Pinpoint the cell where the given text exists, returning its (x, y) midpoint coordinate. 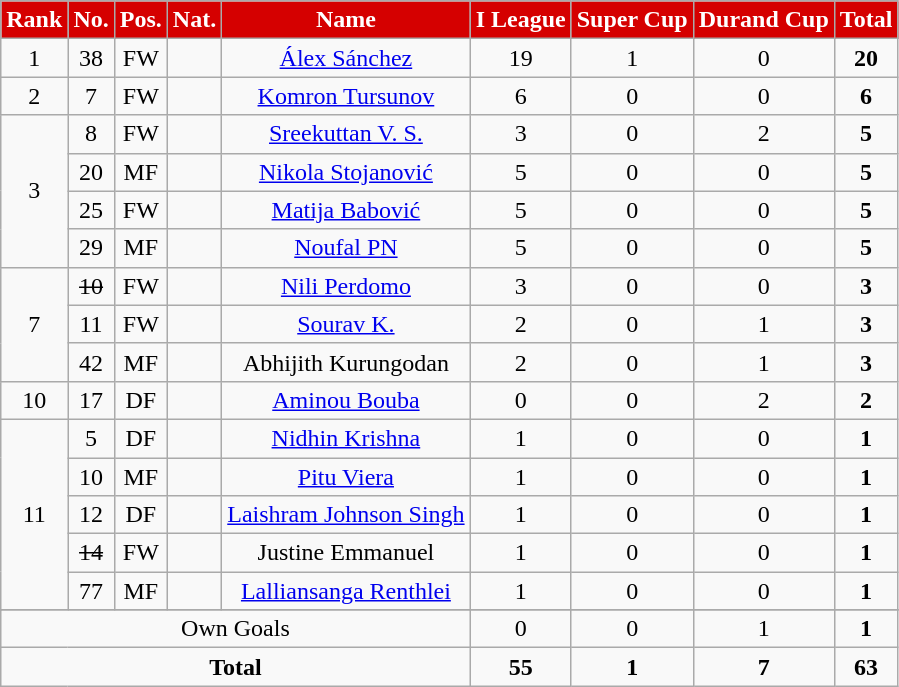
Nili Perdomo (346, 286)
Nikola Stojanović (346, 172)
Noufal PN (346, 248)
Pos. (140, 20)
12 (91, 515)
Matija Babović (346, 210)
Sreekuttan V. S. (346, 134)
I League (520, 20)
Super Cup (632, 20)
Álex Sánchez (346, 58)
Name (346, 20)
Own Goals (236, 629)
63 (866, 667)
No. (91, 20)
Pitu Viera (346, 477)
Aminou Bouba (346, 400)
Komron Tursunov (346, 96)
Durand Cup (764, 20)
19 (520, 58)
17 (91, 400)
38 (91, 58)
14 (91, 553)
Abhijith Kurungodan (346, 362)
Rank (34, 20)
Laishram Johnson Singh (346, 515)
Justine Emmanuel (346, 553)
55 (520, 667)
25 (91, 210)
42 (91, 362)
29 (91, 248)
Sourav K. (346, 324)
Lalliansanga Renthlei (346, 591)
Nat. (194, 20)
77 (91, 591)
Nidhin Krishna (346, 438)
8 (91, 134)
